Extract the [X, Y] coordinate from the center of the cell holding the provided text.  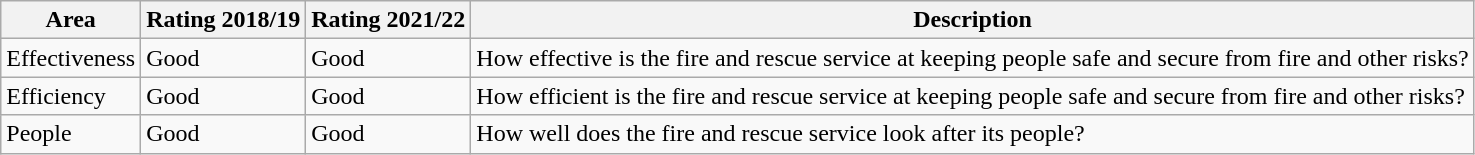
Rating 2021/22 [388, 20]
Efficiency [71, 96]
Description [973, 20]
People [71, 134]
How effective is the fire and rescue service at keeping people safe and secure from fire and other risks? [973, 58]
How efficient is the fire and rescue service at keeping people safe and secure from fire and other risks? [973, 96]
How well does the fire and rescue service look after its people? [973, 134]
Area [71, 20]
Rating 2018/19 [224, 20]
Effectiveness [71, 58]
